For the text-containing cell, return its midpoint in [x, y] coordinate format. 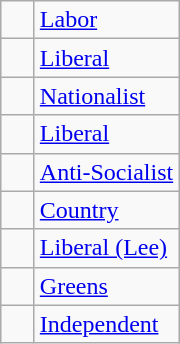
Greens [106, 286]
Anti-Socialist [106, 172]
Nationalist [106, 96]
Country [106, 210]
Labor [106, 20]
Independent [106, 324]
Liberal (Lee) [106, 248]
